Return the [x, y] coordinate for the center point of the cell that contains the specified text.  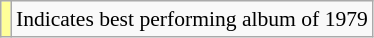
Indicates best performing album of 1979 [192, 19]
